Scan for the cell matching the given text and deliver its (x, y) coordinate at center. 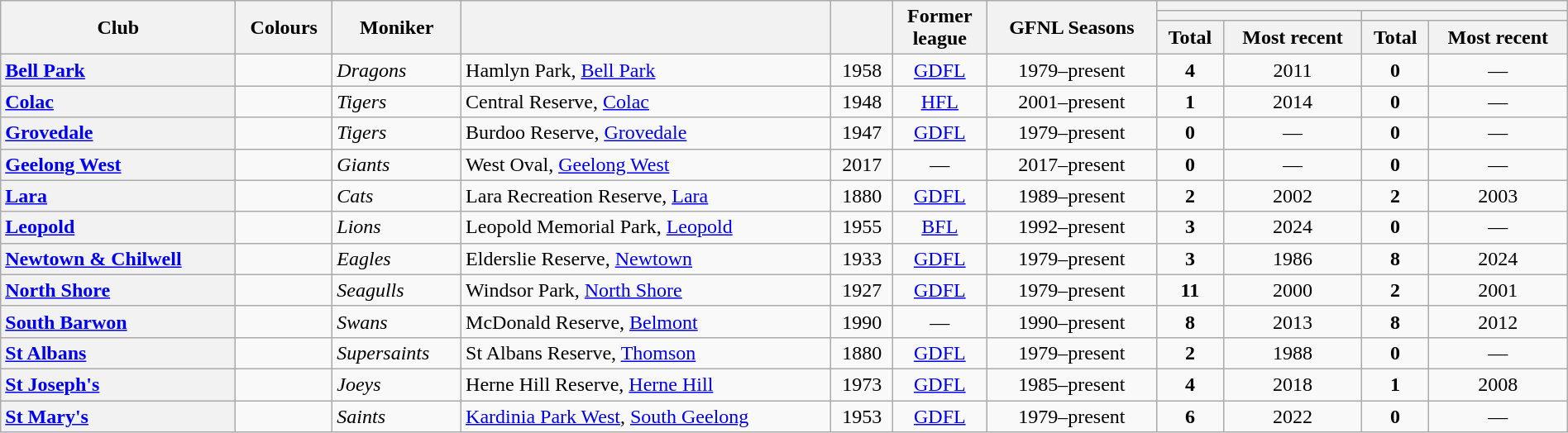
1986 (1293, 259)
Seagulls (397, 290)
Lara (118, 196)
BFL (940, 227)
2018 (1293, 384)
1988 (1293, 353)
South Barwon (118, 321)
1992–present (1072, 227)
North Shore (118, 290)
2001–present (1072, 102)
Colac (118, 102)
1953 (862, 416)
HFL (940, 102)
6 (1190, 416)
2008 (1498, 384)
Hamlyn Park, Bell Park (647, 70)
Lions (397, 227)
Swans (397, 321)
Dragons (397, 70)
Saints (397, 416)
Leopold (118, 227)
1973 (862, 384)
Central Reserve, Colac (647, 102)
2017–present (1072, 164)
Leopold Memorial Park, Leopold (647, 227)
Kardinia Park West, South Geelong (647, 416)
1948 (862, 102)
Formerleague (940, 28)
Supersaints (397, 353)
1933 (862, 259)
11 (1190, 290)
Bell Park (118, 70)
St Albans Reserve, Thomson (647, 353)
Grovedale (118, 133)
2017 (862, 164)
2022 (1293, 416)
1989–present (1072, 196)
Eagles (397, 259)
Moniker (397, 28)
1990 (862, 321)
1955 (862, 227)
1947 (862, 133)
2001 (1498, 290)
Cats (397, 196)
1990–present (1072, 321)
Elderslie Reserve, Newtown (647, 259)
Newtown & Chilwell (118, 259)
McDonald Reserve, Belmont (647, 321)
Herne Hill Reserve, Herne Hill (647, 384)
St Mary's (118, 416)
Giants (397, 164)
1927 (862, 290)
2012 (1498, 321)
Windsor Park, North Shore (647, 290)
St Albans (118, 353)
1958 (862, 70)
West Oval, Geelong West (647, 164)
Joeys (397, 384)
Colours (284, 28)
Burdoo Reserve, Grovedale (647, 133)
GFNL Seasons (1072, 28)
2011 (1293, 70)
2000 (1293, 290)
2002 (1293, 196)
2013 (1293, 321)
1985–present (1072, 384)
Club (118, 28)
2014 (1293, 102)
Lara Recreation Reserve, Lara (647, 196)
2003 (1498, 196)
Geelong West (118, 164)
St Joseph's (118, 384)
